Return the (X, Y) coordinate for the center point of the cell that contains the specified text.  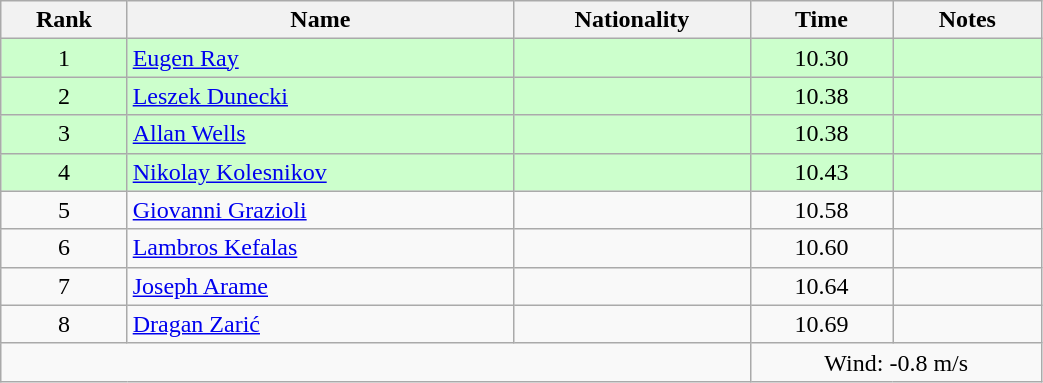
Wind: -0.8 m/s (896, 362)
Giovanni Grazioli (320, 210)
10.69 (821, 324)
Name (320, 20)
10.30 (821, 58)
5 (64, 210)
10.60 (821, 248)
4 (64, 172)
8 (64, 324)
Notes (968, 20)
1 (64, 58)
Nationality (632, 20)
6 (64, 248)
Time (821, 20)
10.58 (821, 210)
Eugen Ray (320, 58)
Rank (64, 20)
7 (64, 286)
Lambros Kefalas (320, 248)
10.43 (821, 172)
Allan Wells (320, 134)
3 (64, 134)
Joseph Arame (320, 286)
2 (64, 96)
10.64 (821, 286)
Leszek Dunecki (320, 96)
Nikolay Kolesnikov (320, 172)
Dragan Zarić (320, 324)
